Provide the (X, Y) coordinate of the cell's center where the given text is located.  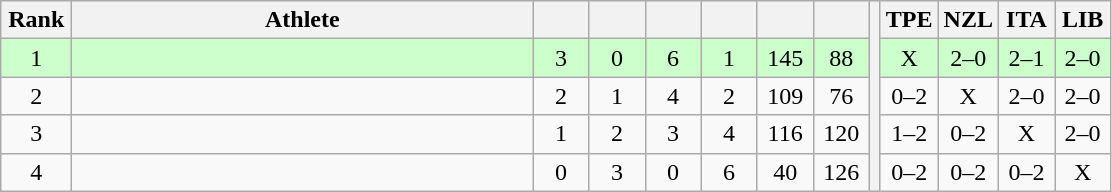
40 (785, 172)
ITA (1026, 20)
Rank (36, 20)
TPE (909, 20)
76 (841, 96)
NZL (968, 20)
120 (841, 134)
1–2 (909, 134)
Athlete (302, 20)
2–1 (1026, 58)
109 (785, 96)
88 (841, 58)
116 (785, 134)
LIB (1083, 20)
145 (785, 58)
126 (841, 172)
